Return the (X, Y) coordinate for the center point of the cell that contains the specified text.  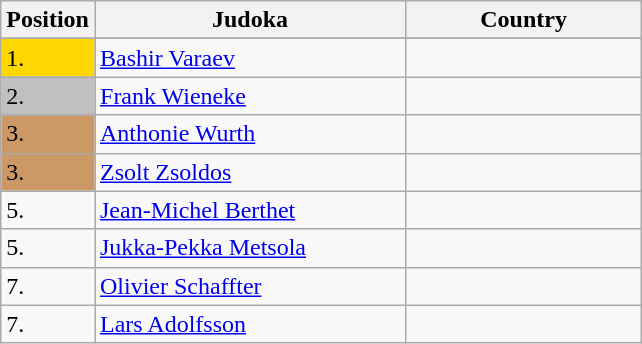
Frank Wieneke (250, 96)
Country (524, 20)
Position (48, 20)
Olivier Schaffter (250, 286)
Jukka-Pekka Metsola (250, 248)
Jean-Michel Berthet (250, 210)
Lars Adolfsson (250, 324)
Zsolt Zsoldos (250, 172)
Judoka (250, 20)
Bashir Varaev (250, 58)
2. (48, 96)
Anthonie Wurth (250, 134)
1. (48, 58)
